Locate the cell with the specified text and output its [x, y] center coordinate. 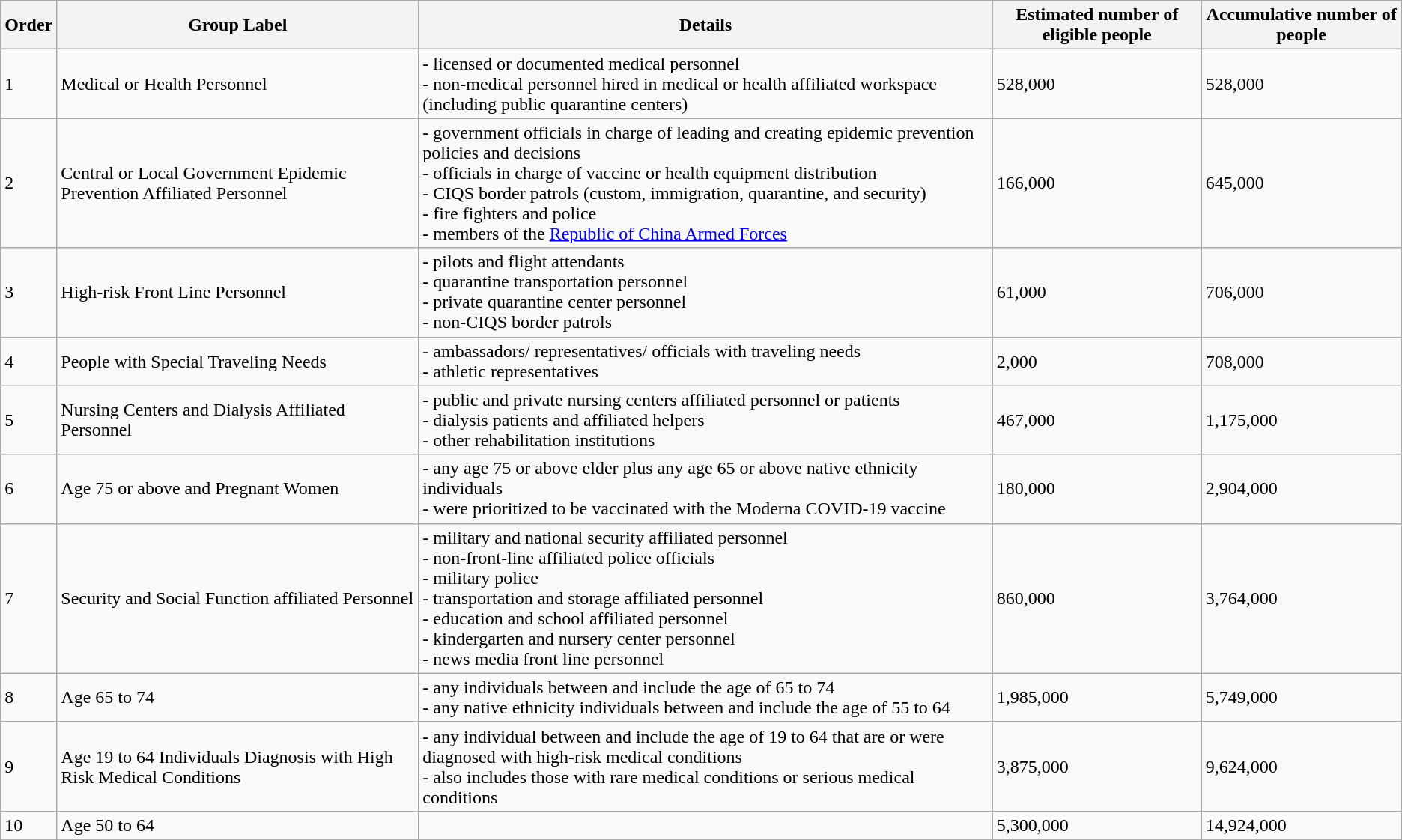
10 [28, 825]
5,749,000 [1302, 698]
3 [28, 292]
Order [28, 25]
Estimated number of eligible people [1096, 25]
1 [28, 84]
Age 19 to 64 Individuals Diagnosis with High Risk Medical Conditions [238, 767]
14,924,000 [1302, 825]
Age 50 to 64 [238, 825]
2,000 [1096, 361]
9 [28, 767]
Age 65 to 74 [238, 698]
Group Label [238, 25]
Central or Local Government Epidemic Prevention Affiliated Personnel [238, 183]
1,985,000 [1096, 698]
Medical or Health Personnel [238, 84]
860,000 [1096, 598]
645,000 [1302, 183]
- any individuals between and include the age of 65 to 74- any native ethnicity individuals between and include the age of 55 to 64 [705, 698]
Nursing Centers and Dialysis Affiliated Personnel [238, 420]
4 [28, 361]
180,000 [1096, 489]
People with Special Traveling Needs [238, 361]
Age 75 or above and Pregnant Women [238, 489]
467,000 [1096, 420]
Details [705, 25]
6 [28, 489]
- pilots and flight attendants- quarantine transportation personnel- private quarantine center personnel- non-CIQS border patrols [705, 292]
61,000 [1096, 292]
5,300,000 [1096, 825]
9,624,000 [1302, 767]
2 [28, 183]
3,764,000 [1302, 598]
5 [28, 420]
- ambassadors/ representatives/ officials with traveling needs- athletic representatives [705, 361]
3,875,000 [1096, 767]
166,000 [1096, 183]
High-risk Front Line Personnel [238, 292]
1,175,000 [1302, 420]
- public and private nursing centers affiliated personnel or patients- dialysis patients and affiliated helpers- other rehabilitation institutions [705, 420]
Accumulative number of people [1302, 25]
7 [28, 598]
Security and Social Function affiliated Personnel [238, 598]
708,000 [1302, 361]
706,000 [1302, 292]
2,904,000 [1302, 489]
8 [28, 698]
